Determine the [X, Y] coordinate at the center of the cell enclosing the given text.  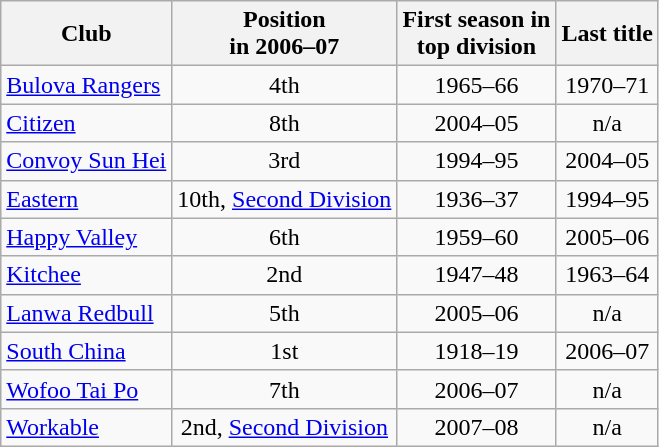
3rd [284, 161]
5th [284, 313]
1918–19 [476, 351]
Wofoo Tai Po [86, 389]
Last title [607, 34]
Club [86, 34]
2nd [284, 275]
1970–71 [607, 85]
8th [284, 123]
Kitchee [86, 275]
1959–60 [476, 237]
1947–48 [476, 275]
Positionin 2006–07 [284, 34]
Convoy Sun Hei [86, 161]
South China [86, 351]
Citizen [86, 123]
Bulova Rangers [86, 85]
Lanwa Redbull [86, 313]
6th [284, 237]
10th, Second Division [284, 199]
1936–37 [476, 199]
Workable [86, 427]
First season intop division [476, 34]
7th [284, 389]
1965–66 [476, 85]
1963–64 [607, 275]
Happy Valley [86, 237]
Eastern [86, 199]
2007–08 [476, 427]
4th [284, 85]
2nd, Second Division [284, 427]
1st [284, 351]
